Locate the cell with the specified text and output its [X, Y] center coordinate. 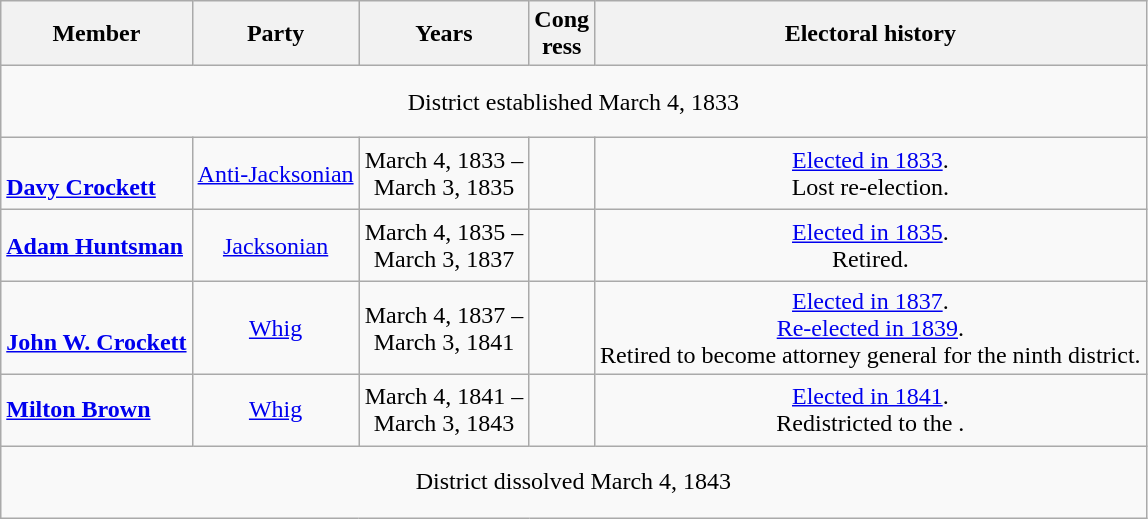
March 4, 1837 –March 3, 1841 [444, 328]
Adam Huntsman [96, 246]
March 4, 1835 –March 3, 1837 [444, 246]
March 4, 1841 –March 3, 1843 [444, 410]
Anti-Jacksonian [276, 174]
March 4, 1833 –March 3, 1835 [444, 174]
Years [444, 34]
District dissolved March 4, 1843 [574, 482]
Party [276, 34]
Elected in 1841.Redistricted to the . [871, 410]
John W. Crockett [96, 328]
Congress [562, 34]
Davy Crockett [96, 174]
Electoral history [871, 34]
Jacksonian [276, 246]
Elected in 1835.Retired. [871, 246]
District established March 4, 1833 [574, 102]
Elected in 1833.Lost re-election. [871, 174]
Member [96, 34]
Milton Brown [96, 410]
Elected in 1837.Re-elected in 1839.Retired to become attorney general for the ninth district. [871, 328]
